Pinpoint the cell where the given text exists, returning its [X, Y] midpoint coordinate. 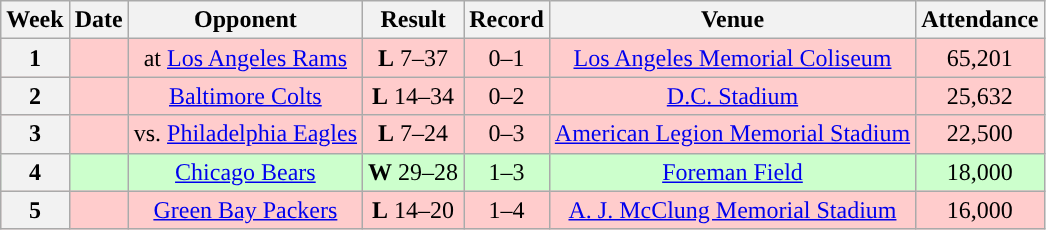
Chicago Bears [245, 172]
Date [98, 20]
Result [414, 20]
16,000 [980, 210]
22,500 [980, 134]
1–4 [507, 210]
Venue [732, 20]
American Legion Memorial Stadium [732, 134]
Los Angeles Memorial Coliseum [732, 58]
Opponent [245, 20]
1–3 [507, 172]
18,000 [980, 172]
D.C. Stadium [732, 96]
L 7–24 [414, 134]
Green Bay Packers [245, 210]
65,201 [980, 58]
Foreman Field [732, 172]
A. J. McClung Memorial Stadium [732, 210]
4 [35, 172]
1 [35, 58]
0–2 [507, 96]
vs. Philadelphia Eagles [245, 134]
0–1 [507, 58]
Week [35, 20]
L 7–37 [414, 58]
25,632 [980, 96]
3 [35, 134]
L 14–34 [414, 96]
L 14–20 [414, 210]
Baltimore Colts [245, 96]
2 [35, 96]
0–3 [507, 134]
Attendance [980, 20]
at Los Angeles Rams [245, 58]
W 29–28 [414, 172]
Record [507, 20]
5 [35, 210]
